Determine the [x, y] coordinate at the center of the cell enclosing the given text.  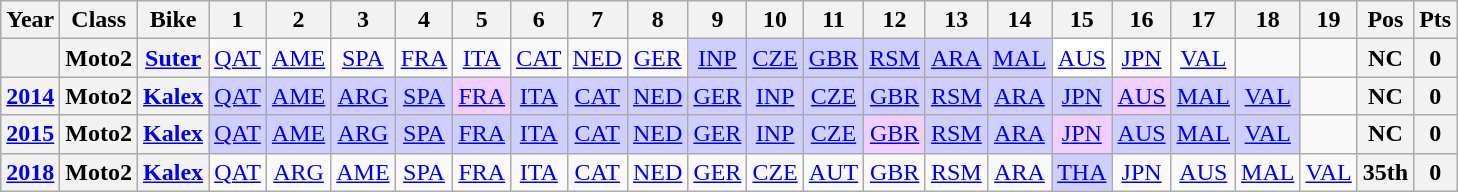
7 [597, 20]
14 [1019, 20]
35th [1385, 172]
2018 [30, 172]
5 [482, 20]
15 [1082, 20]
AUT [833, 172]
Class [99, 20]
18 [1268, 20]
10 [775, 20]
Pts [1436, 20]
19 [1328, 20]
3 [363, 20]
11 [833, 20]
Suter [174, 58]
9 [718, 20]
Bike [174, 20]
1 [238, 20]
16 [1142, 20]
Year [30, 20]
THA [1082, 172]
4 [424, 20]
2 [298, 20]
12 [895, 20]
13 [956, 20]
2015 [30, 134]
Pos [1385, 20]
17 [1203, 20]
6 [539, 20]
8 [657, 20]
2014 [30, 96]
